Scan for the cell matching the given text and deliver its (x, y) coordinate at center. 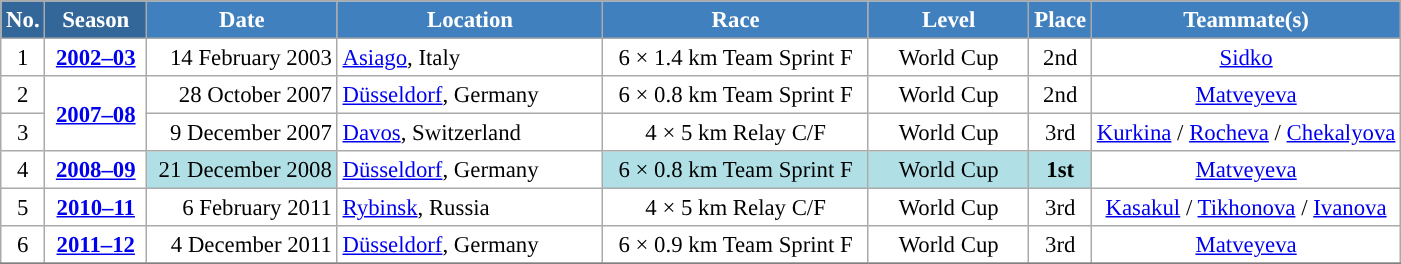
6 × 0.9 km Team Sprint F (736, 245)
4 December 2011 (242, 245)
Sidko (1246, 58)
Teammate(s) (1246, 20)
1st (1060, 170)
28 October 2007 (242, 95)
Davos, Switzerland (470, 133)
9 December 2007 (242, 133)
Rybinsk, Russia (470, 208)
3 (23, 133)
2007–08 (96, 114)
No. (23, 20)
6 × 1.4 km Team Sprint F (736, 58)
4 (23, 170)
2010–11 (96, 208)
Kurkina / Rocheva / Chekalyova (1246, 133)
14 February 2003 (242, 58)
2008–09 (96, 170)
Asiago, Italy (470, 58)
6 (23, 245)
Level (948, 20)
2 (23, 95)
2002–03 (96, 58)
Place (1060, 20)
1 (23, 58)
6 February 2011 (242, 208)
Kasakul / Tikhonova / Ivanova (1246, 208)
Date (242, 20)
2011–12 (96, 245)
5 (23, 208)
21 December 2008 (242, 170)
Season (96, 20)
Location (470, 20)
Race (736, 20)
